Find where the given text appears and provide that cell's center as (x, y) coordinate. 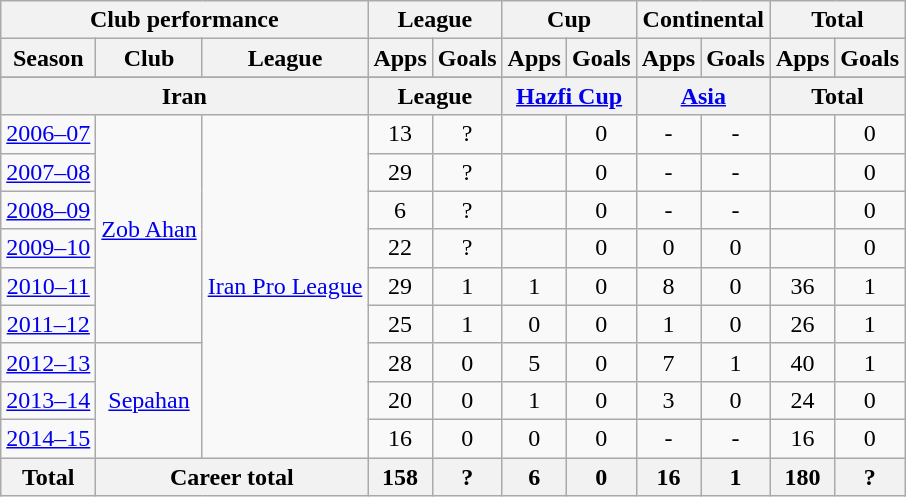
26 (802, 324)
5 (534, 362)
Zob Ahan (149, 229)
Cup (569, 20)
22 (400, 248)
180 (802, 477)
Continental (703, 20)
7 (668, 362)
40 (802, 362)
3 (668, 400)
Asia (703, 96)
2009–10 (48, 248)
24 (802, 400)
Career total (232, 477)
Sepahan (149, 400)
Season (48, 58)
8 (668, 286)
36 (802, 286)
28 (400, 362)
Hazfi Cup (569, 96)
2008–09 (48, 210)
158 (400, 477)
20 (400, 400)
Iran (184, 96)
2012–13 (48, 362)
Club performance (184, 20)
25 (400, 324)
2011–12 (48, 324)
2006–07 (48, 134)
Iran Pro League (285, 286)
2013–14 (48, 400)
2014–15 (48, 438)
2010–11 (48, 286)
13 (400, 134)
Club (149, 58)
2007–08 (48, 172)
